Identify which cell holds the provided text, then report its [X, Y] central coordinate. 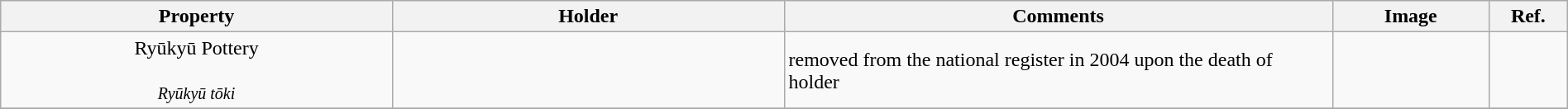
Image [1411, 17]
Ryūkyū PotteryRyūkyū tōki [197, 70]
Comments [1059, 17]
Property [197, 17]
removed from the national register in 2004 upon the death of holder [1059, 70]
Holder [588, 17]
Ref. [1528, 17]
